Find where the given text appears and provide that cell's center as [X, Y] coordinate. 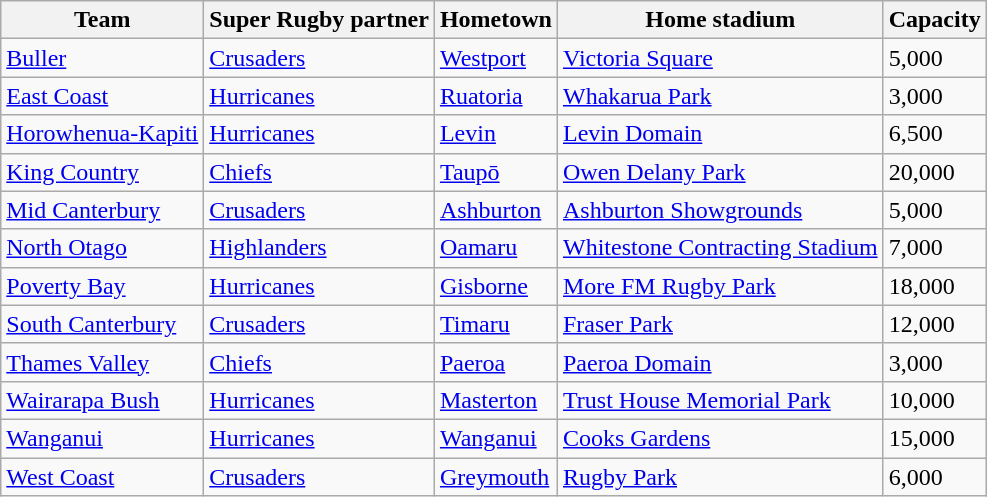
18,000 [934, 286]
North Otago [102, 248]
Highlanders [320, 248]
15,000 [934, 438]
Paeroa Domain [720, 362]
Cooks Gardens [720, 438]
Poverty Bay [102, 286]
Timaru [496, 324]
Victoria Square [720, 58]
20,000 [934, 172]
6,500 [934, 134]
Levin Domain [720, 134]
Hometown [496, 20]
Mid Canterbury [102, 210]
Taupō [496, 172]
Home stadium [720, 20]
Trust House Memorial Park [720, 400]
Wairarapa Bush [102, 400]
Thames Valley [102, 362]
Buller [102, 58]
7,000 [934, 248]
King Country [102, 172]
Whakarua Park [720, 96]
Westport [496, 58]
Ashburton Showgrounds [720, 210]
Levin [496, 134]
Fraser Park [720, 324]
Gisborne [496, 286]
Whitestone Contracting Stadium [720, 248]
Capacity [934, 20]
More FM Rugby Park [720, 286]
Oamaru [496, 248]
Super Rugby partner [320, 20]
Greymouth [496, 477]
10,000 [934, 400]
East Coast [102, 96]
Horowhenua-Kapiti [102, 134]
Owen Delany Park [720, 172]
West Coast [102, 477]
Team [102, 20]
South Canterbury [102, 324]
Paeroa [496, 362]
Ruatoria [496, 96]
6,000 [934, 477]
Rugby Park [720, 477]
Ashburton [496, 210]
12,000 [934, 324]
Masterton [496, 400]
